Determine the (X, Y) coordinate at the center of the cell enclosing the given text.  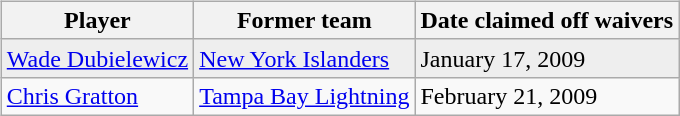
Wade Dubielewicz (97, 58)
February 21, 2009 (547, 96)
Date claimed off waivers (547, 20)
Player (97, 20)
January 17, 2009 (547, 58)
Tampa Bay Lightning (304, 96)
Former team (304, 20)
Chris Gratton (97, 96)
New York Islanders (304, 58)
